Extract the (X, Y) coordinate from the center of the cell holding the provided text.  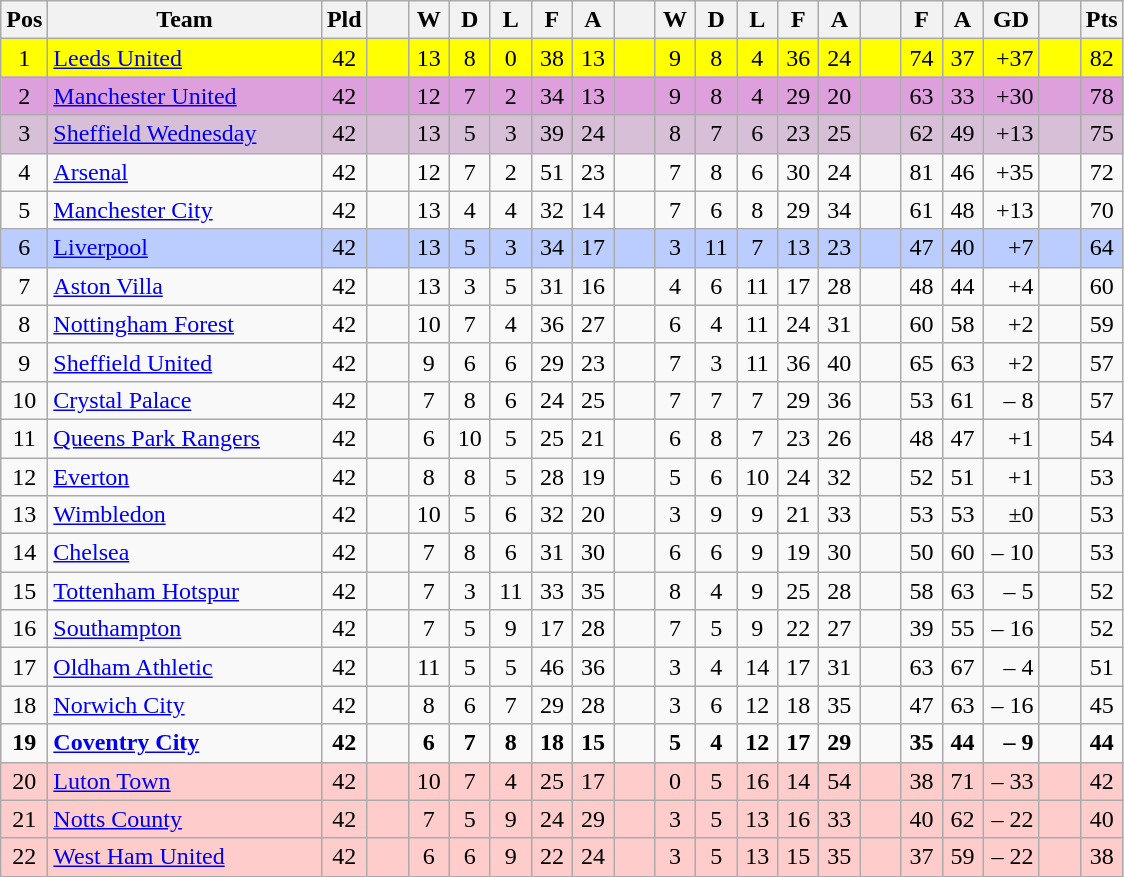
+7 (1011, 248)
±0 (1011, 515)
75 (1102, 134)
Wimbledon (185, 515)
– 5 (1011, 591)
Pts (1102, 20)
45 (1102, 705)
Nottingham Forest (185, 324)
70 (1102, 210)
Notts County (185, 819)
Tottenham Hotspur (185, 591)
Arsenal (185, 172)
Team (185, 20)
Oldham Athletic (185, 667)
Norwich City (185, 705)
Crystal Palace (185, 400)
Queens Park Rangers (185, 438)
Everton (185, 477)
Aston Villa (185, 286)
71 (962, 781)
Chelsea (185, 553)
+4 (1011, 286)
Liverpool (185, 248)
West Ham United (185, 857)
50 (922, 553)
65 (922, 362)
Pos (24, 20)
GD (1011, 20)
Coventry City (185, 743)
+35 (1011, 172)
81 (922, 172)
55 (962, 629)
67 (962, 667)
+37 (1011, 58)
Manchester United (185, 96)
– 10 (1011, 553)
82 (1102, 58)
Sheffield Wednesday (185, 134)
49 (962, 134)
1 (24, 58)
– 8 (1011, 400)
64 (1102, 248)
– 4 (1011, 667)
– 9 (1011, 743)
Luton Town (185, 781)
Sheffield United (185, 362)
74 (922, 58)
26 (840, 438)
– 33 (1011, 781)
+30 (1011, 96)
Leeds United (185, 58)
78 (1102, 96)
72 (1102, 172)
Pld (344, 20)
Manchester City (185, 210)
Southampton (185, 629)
